For the text-containing cell, return its midpoint in [x, y] coordinate format. 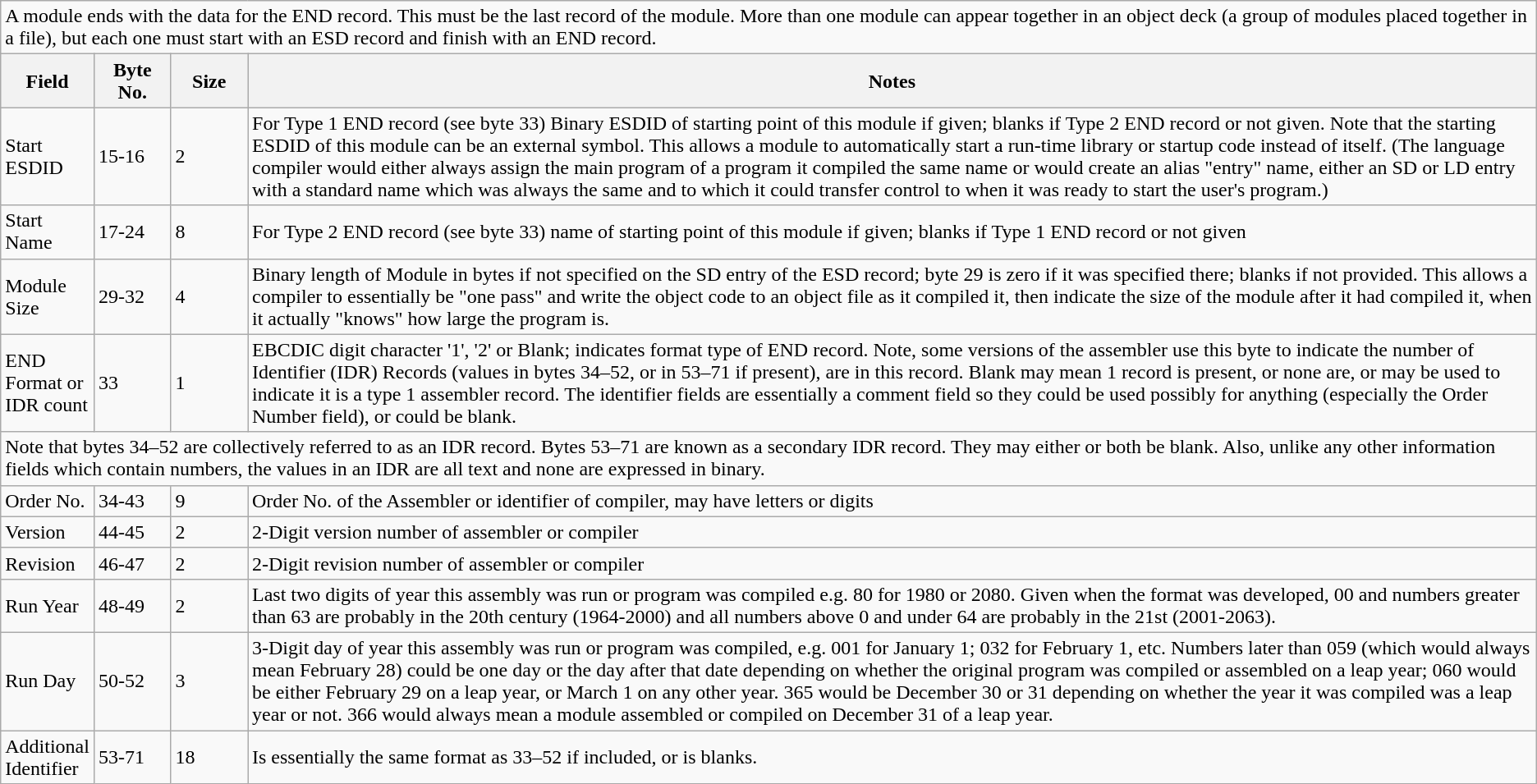
9 [209, 501]
Order No. of the Assembler or identifier of compiler, may have letters or digits [892, 501]
8 [209, 232]
Run Day [48, 681]
18 [209, 757]
Start Name [48, 232]
Size [209, 80]
For Type 2 END record (see byte 33) name of starting point of this module if given; blanks if Type 1 END record or not given [892, 232]
1 [209, 383]
Run Year [48, 606]
3 [209, 681]
4 [209, 296]
17-24 [132, 232]
Module Size [48, 296]
15-16 [132, 156]
53-71 [132, 757]
END Format or IDR count [48, 383]
44-45 [132, 532]
Notes [892, 80]
Revision [48, 563]
29-32 [132, 296]
33 [132, 383]
2-Digit version number of assembler or compiler [892, 532]
50-52 [132, 681]
Additional Identifier [48, 757]
2-Digit revision number of assembler or compiler [892, 563]
Order No. [48, 501]
Field [48, 80]
Byte No. [132, 80]
46-47 [132, 563]
Version [48, 532]
34-43 [132, 501]
48-49 [132, 606]
Start ESDID [48, 156]
Is essentially the same format as 33–52 if included, or is blanks. [892, 757]
